From the cell containing the given text, extract its center point as [x, y] coordinate. 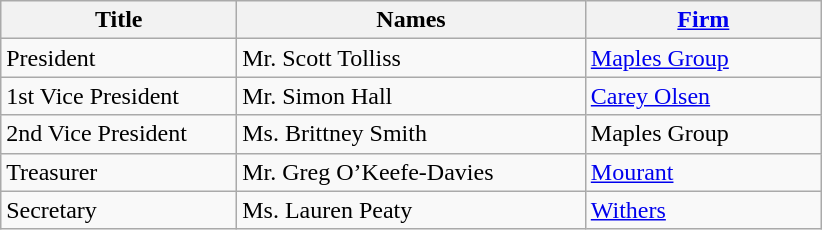
2nd Vice President [119, 134]
Title [119, 20]
Names [412, 20]
Carey Olsen [703, 96]
Mr. Simon Hall [412, 96]
Treasurer [119, 172]
Ms. Brittney Smith [412, 134]
Secretary [119, 210]
President [119, 58]
Firm [703, 20]
Mourant [703, 172]
Mr. Greg O’Keefe-Davies [412, 172]
1st Vice President [119, 96]
Withers [703, 210]
Ms. Lauren Peaty [412, 210]
Mr. Scott Tolliss [412, 58]
